Provide the (x, y) coordinate of the cell's center where the given text is located.  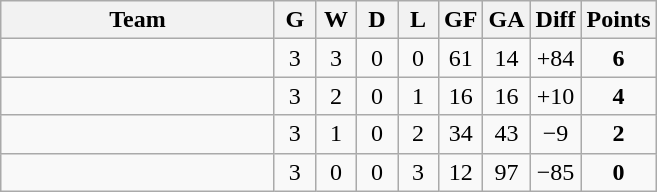
W (336, 20)
Points (618, 20)
6 (618, 58)
4 (618, 96)
14 (506, 58)
D (376, 20)
+84 (556, 58)
GA (506, 20)
43 (506, 134)
G (294, 20)
Team (138, 20)
+10 (556, 96)
Diff (556, 20)
−85 (556, 172)
61 (461, 58)
L (418, 20)
34 (461, 134)
GF (461, 20)
12 (461, 172)
−9 (556, 134)
97 (506, 172)
